Output the [X, Y] coordinate of the center of the cell containing the given text.  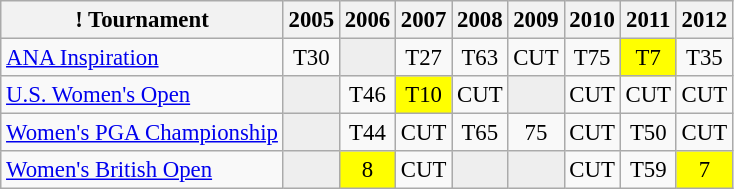
! Tournament [142, 20]
T46 [367, 95]
ANA Inspiration [142, 58]
7 [704, 170]
2011 [648, 20]
T63 [480, 58]
T59 [648, 170]
T30 [311, 58]
8 [367, 170]
2009 [536, 20]
2008 [480, 20]
2007 [424, 20]
U.S. Women's Open [142, 95]
T50 [648, 133]
2012 [704, 20]
T10 [424, 95]
T27 [424, 58]
75 [536, 133]
T75 [592, 58]
T7 [648, 58]
T44 [367, 133]
T35 [704, 58]
Women's PGA Championship [142, 133]
Women's British Open [142, 170]
T65 [480, 133]
2005 [311, 20]
2006 [367, 20]
2010 [592, 20]
